Pinpoint the cell where the given text exists, returning its [x, y] midpoint coordinate. 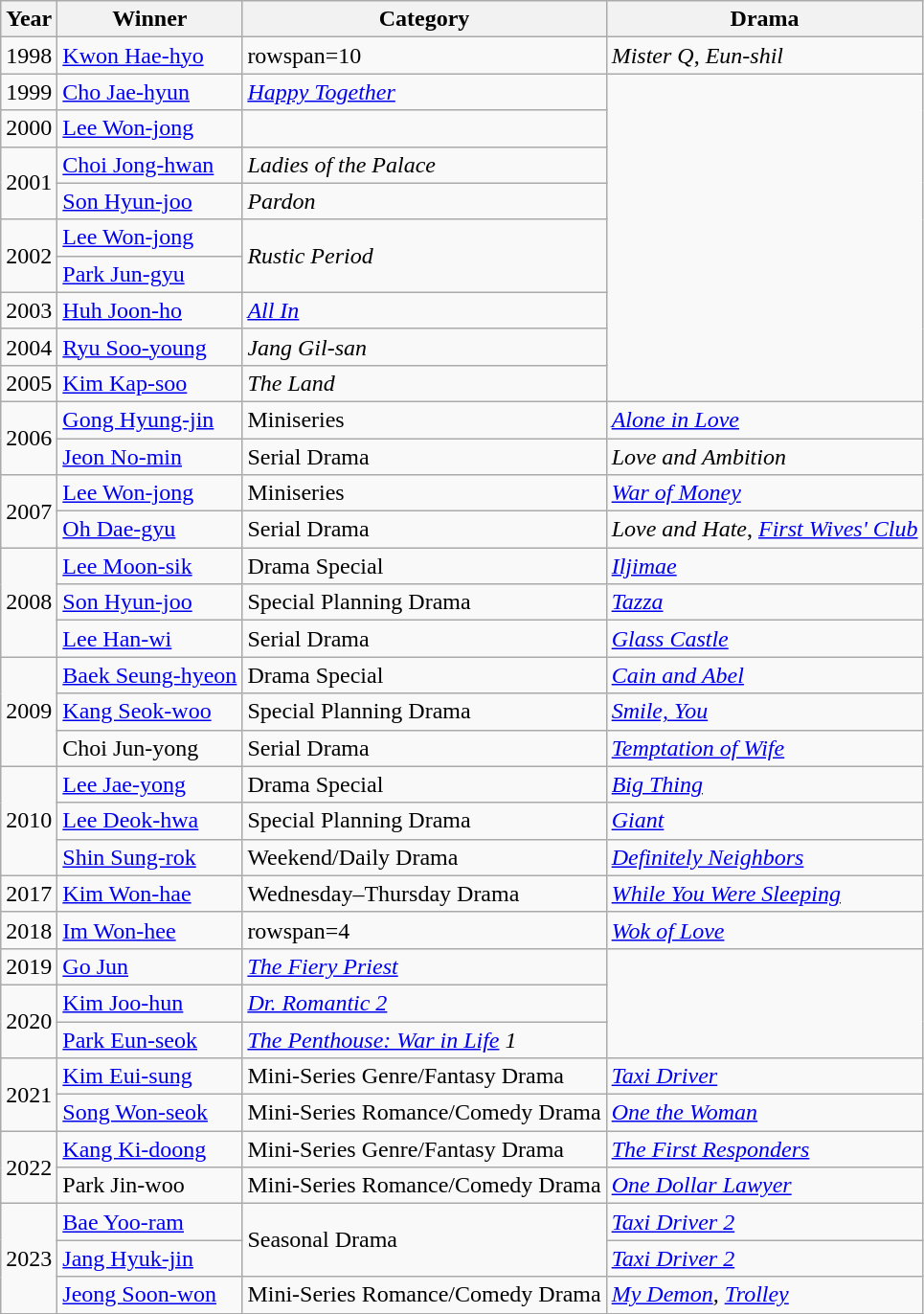
Ryu Soo-young [149, 347]
Jang Gil-san [424, 347]
Shin Sung-rok [149, 857]
2010 [29, 821]
The First Responders [764, 1149]
Cain and Abel [764, 675]
Big Thing [764, 784]
Kang Seok-woo [149, 712]
The Penthouse: War in Life 1 [424, 1039]
2001 [29, 183]
Ladies of the Palace [424, 165]
Bae Yoo-ram [149, 1222]
Iljimae [764, 566]
Smile, You [764, 712]
2022 [29, 1167]
2019 [29, 966]
2003 [29, 310]
All In [424, 310]
Lee Moon-sik [149, 566]
2004 [29, 347]
Jang Hyuk-jin [149, 1258]
Huh Joon-ho [149, 310]
2007 [29, 511]
The Fiery Priest [424, 966]
Definitely Neighbors [764, 857]
Happy Together [424, 92]
2023 [29, 1258]
2009 [29, 712]
While You Were Sleeping [764, 894]
Category [424, 19]
1998 [29, 56]
Drama [764, 19]
Lee Deok-hwa [149, 821]
2021 [29, 1095]
Park Jin-woo [149, 1186]
2018 [29, 930]
Love and Hate, First Wives' Club [764, 530]
Gong Hyung-jin [149, 419]
rowspan=4 [424, 930]
Choi Jong-hwan [149, 165]
Year [29, 19]
Park Jun-gyu [149, 274]
Kwon Hae-hyo [149, 56]
War of Money [764, 493]
Song Won-seok [149, 1113]
2008 [29, 602]
Kim Eui-sung [149, 1076]
Lee Jae-yong [149, 784]
Alone in Love [764, 419]
Rustic Period [424, 256]
Park Eun-seok [149, 1039]
Lee Han-wi [149, 639]
Pardon [424, 201]
Seasonal Drama [424, 1240]
Kim Won-hae [149, 894]
The Land [424, 383]
Im Won-hee [149, 930]
Oh Dae-gyu [149, 530]
Taxi Driver [764, 1076]
One the Woman [764, 1113]
Jeon No-min [149, 457]
Tazza [764, 602]
Cho Jae-hyun [149, 92]
Dr. Romantic 2 [424, 1003]
Glass Castle [764, 639]
Baek Seung-hyeon [149, 675]
Mister Q, Eun-shil [764, 56]
Love and Ambition [764, 457]
2017 [29, 894]
My Demon, Trolley [764, 1295]
Kang Ki-doong [149, 1149]
Kim Joo-hun [149, 1003]
Choi Jun-yong [149, 748]
1999 [29, 92]
Wednesday–Thursday Drama [424, 894]
Kim Kap-soo [149, 383]
2005 [29, 383]
Winner [149, 19]
Go Jun [149, 966]
Jeong Soon-won [149, 1295]
2000 [29, 128]
2002 [29, 256]
Wok of Love [764, 930]
Temptation of Wife [764, 748]
2006 [29, 438]
rowspan=10 [424, 56]
2020 [29, 1021]
Giant [764, 821]
Weekend/Daily Drama [424, 857]
One Dollar Lawyer [764, 1186]
